Capture the cell that displays the provided text and extract its [X, Y] central coordinate. 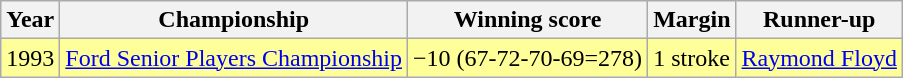
Winning score [528, 20]
Runner-up [819, 20]
Championship [234, 20]
−10 (67-72-70-69=278) [528, 58]
1993 [30, 58]
Raymond Floyd [819, 58]
1 stroke [692, 58]
Ford Senior Players Championship [234, 58]
Year [30, 20]
Margin [692, 20]
